Capture the cell that displays the provided text and extract its [X, Y] central coordinate. 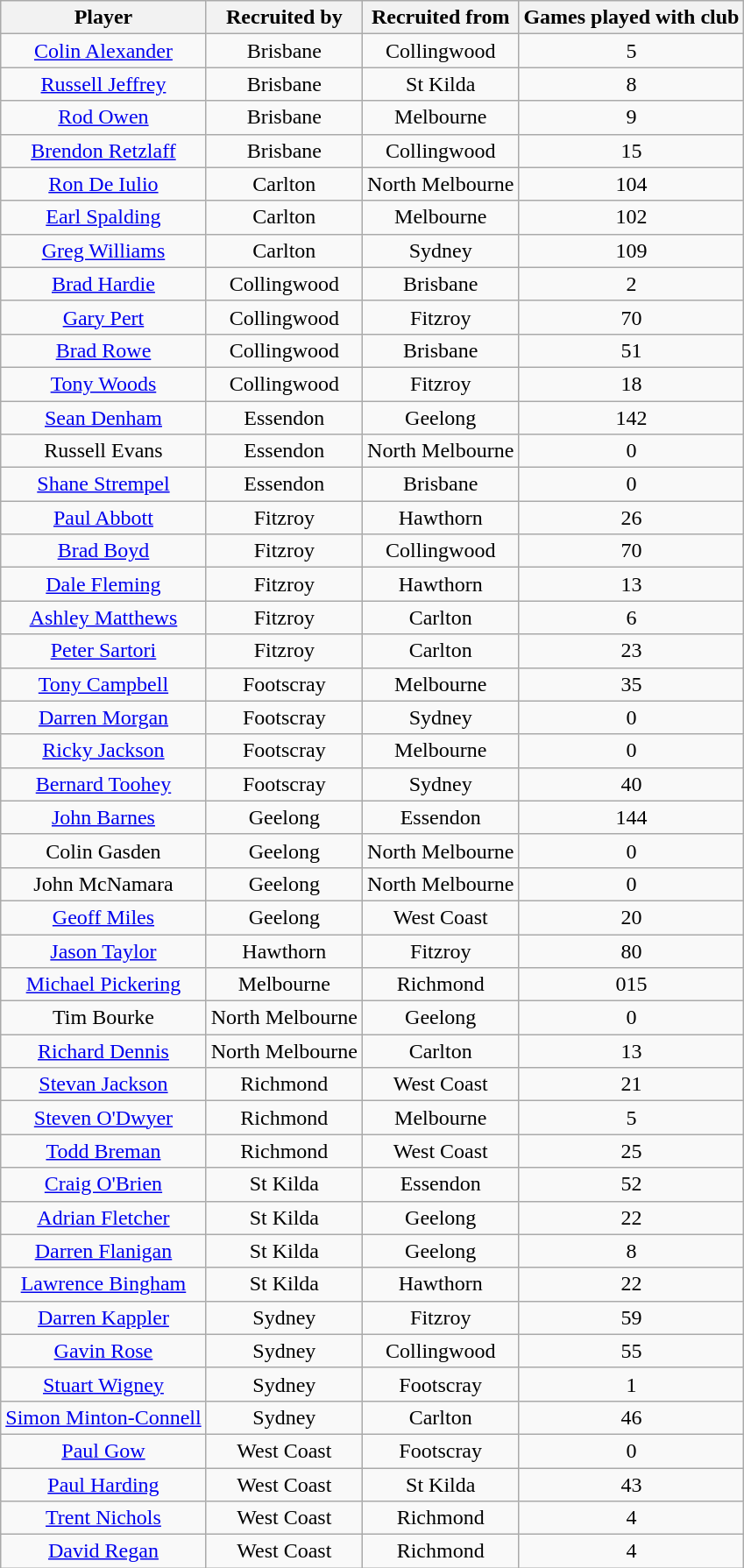
26 [631, 518]
Shane Strempel [103, 484]
1 [631, 1384]
59 [631, 1317]
Todd Breman [103, 1151]
52 [631, 1184]
Darren Flanigan [103, 1251]
55 [631, 1351]
Ron De Iulio [103, 184]
Games played with club [631, 18]
40 [631, 784]
015 [631, 985]
144 [631, 817]
Colin Alexander [103, 51]
Colin Gasden [103, 851]
Stevan Jackson [103, 1084]
109 [631, 251]
Geoff Miles [103, 917]
Greg Williams [103, 251]
Gary Pert [103, 317]
18 [631, 384]
Bernard Toohey [103, 784]
6 [631, 618]
9 [631, 117]
2 [631, 284]
Russell Evans [103, 451]
Tony Campbell [103, 684]
Trent Nichols [103, 1518]
51 [631, 350]
Brad Boyd [103, 551]
Simon Minton-Connell [103, 1417]
15 [631, 151]
104 [631, 184]
Earl Spalding [103, 217]
Richard Dennis [103, 1051]
Paul Harding [103, 1485]
Brad Hardie [103, 284]
80 [631, 950]
102 [631, 217]
Dale Fleming [103, 584]
21 [631, 1084]
Paul Gow [103, 1451]
Ashley Matthews [103, 618]
Tony Woods [103, 384]
Rod Owen [103, 117]
Ricky Jackson [103, 751]
43 [631, 1485]
Darren Kappler [103, 1317]
John Barnes [103, 817]
Gavin Rose [103, 1351]
35 [631, 684]
20 [631, 917]
Stuart Wigney [103, 1384]
Paul Abbott [103, 518]
142 [631, 418]
Sean Denham [103, 418]
Tim Bourke [103, 1018]
23 [631, 651]
Michael Pickering [103, 985]
Steven O'Dwyer [103, 1118]
Recruited from [441, 18]
Player [103, 18]
Lawrence Bingham [103, 1284]
John McNamara [103, 884]
Adrian Fletcher [103, 1218]
Darren Morgan [103, 717]
Brad Rowe [103, 350]
Jason Taylor [103, 950]
David Regan [103, 1551]
Peter Sartori [103, 651]
46 [631, 1417]
Craig O'Brien [103, 1184]
Brendon Retzlaff [103, 151]
25 [631, 1151]
Russell Jeffrey [103, 84]
Recruited by [284, 18]
